Pinpoint the cell where the given text exists, returning its [X, Y] midpoint coordinate. 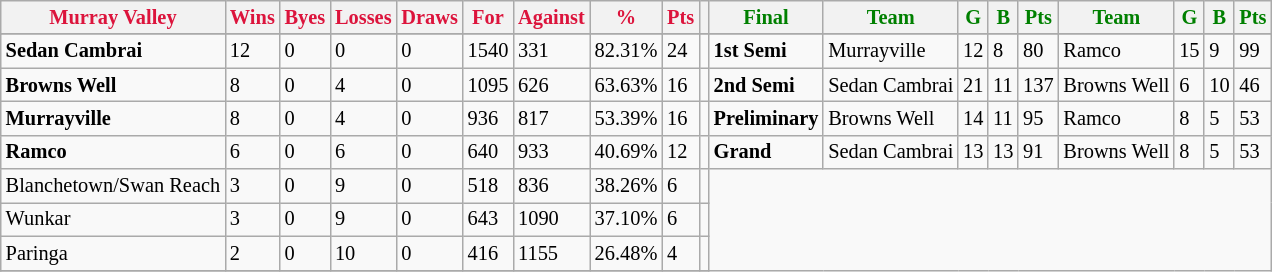
91 [1038, 152]
1155 [552, 253]
Murray Valley [113, 17]
518 [488, 186]
1095 [488, 85]
1st Semi [766, 51]
Wins [252, 17]
1090 [552, 219]
2nd Semi [766, 85]
2 [252, 253]
Losses [363, 17]
21 [973, 85]
14 [973, 118]
Against [552, 17]
53.39% [626, 118]
15 [1189, 51]
Byes [305, 17]
Preliminary [766, 118]
46 [1252, 85]
82.31% [626, 51]
817 [552, 118]
% [626, 17]
Draws [429, 17]
640 [488, 152]
331 [552, 51]
936 [488, 118]
38.26% [626, 186]
933 [552, 152]
Blanchetown/Swan Reach [113, 186]
836 [552, 186]
For [488, 17]
643 [488, 219]
Wunkar [113, 219]
95 [1038, 118]
137 [1038, 85]
63.63% [626, 85]
Paringa [113, 253]
80 [1038, 51]
37.10% [626, 219]
Final [766, 17]
Grand [766, 152]
1540 [488, 51]
40.69% [626, 152]
626 [552, 85]
24 [680, 51]
416 [488, 253]
26.48% [626, 253]
99 [1252, 51]
